Pinpoint the cell where the given text exists, returning its (X, Y) midpoint coordinate. 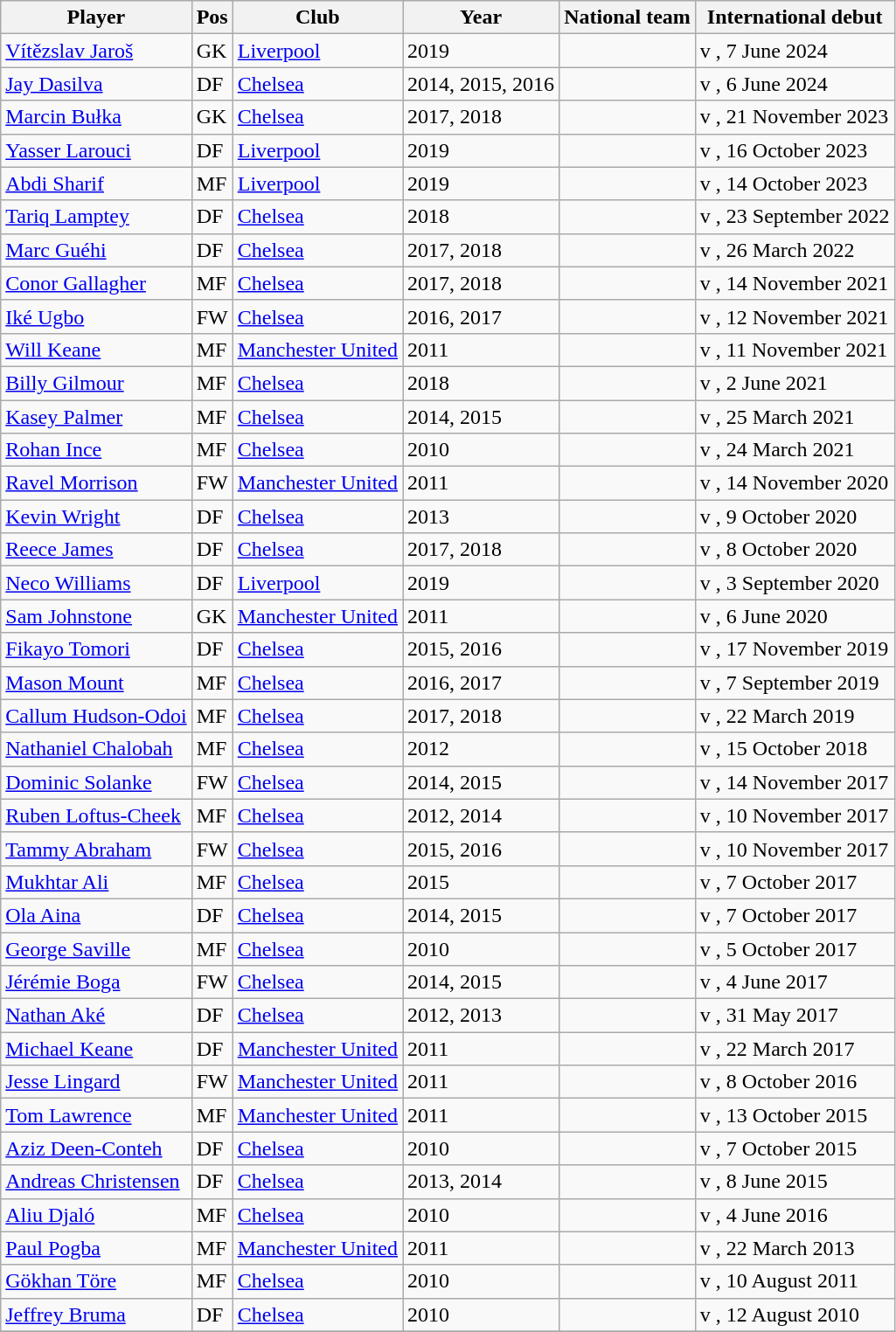
Jérémie Boga (96, 982)
Reece James (96, 550)
International debut (795, 17)
2012, 2014 (481, 815)
Will Keane (96, 350)
v , 22 March 2019 (795, 716)
v , 8 October 2016 (795, 1082)
Jesse Lingard (96, 1082)
Abdi Sharif (96, 184)
Tom Lawrence (96, 1115)
Andreas Christensen (96, 1182)
Marcin Bułka (96, 117)
2013 (481, 517)
v , 22 March 2013 (795, 1248)
v , 21 November 2023 (795, 117)
v , 25 March 2021 (795, 417)
Kasey Palmer (96, 417)
v , 14 November 2017 (795, 782)
v , 9 October 2020 (795, 517)
v , 24 March 2021 (795, 450)
Pos (212, 17)
Ola Aina (96, 915)
Jeffrey Bruma (96, 1315)
v , 4 June 2016 (795, 1215)
v , 31 May 2017 (795, 1016)
Iké Ugbo (96, 316)
v , 23 September 2022 (795, 217)
Sam Johnstone (96, 616)
National team (628, 17)
v , 3 September 2020 (795, 583)
Dominic Solanke (96, 782)
2014, 2015, 2016 (481, 84)
v , 7 June 2024 (795, 51)
Marc Guéhi (96, 250)
v , 6 June 2024 (795, 84)
v , 26 March 2022 (795, 250)
v , 11 November 2021 (795, 350)
Aziz Deen-Conteh (96, 1148)
Tammy Abraham (96, 849)
v , 14 November 2020 (795, 483)
Mukhtar Ali (96, 882)
Paul Pogba (96, 1248)
Yasser Larouci (96, 150)
v , 14 November 2021 (795, 283)
v , 6 June 2020 (795, 616)
Club (317, 17)
Ravel Morrison (96, 483)
Callum Hudson-Odoi (96, 716)
George Saville (96, 948)
Nathaniel Chalobah (96, 749)
2012, 2013 (481, 1016)
v , 12 November 2021 (795, 316)
v , 5 October 2017 (795, 948)
v , 7 September 2019 (795, 683)
v , 14 October 2023 (795, 184)
v , 2 June 2021 (795, 383)
v , 12 August 2010 (795, 1315)
v , 22 March 2017 (795, 1049)
v , 10 August 2011 (795, 1281)
Neco Williams (96, 583)
Nathan Aké (96, 1016)
v , 8 June 2015 (795, 1182)
Year (481, 17)
Rohan Ince (96, 450)
2012 (481, 749)
2015 (481, 882)
Vítězslav Jaroš (96, 51)
Ruben Loftus-Cheek (96, 815)
Tariq Lamptey (96, 217)
2013, 2014 (481, 1182)
Billy Gilmour (96, 383)
Michael Keane (96, 1049)
Jay Dasilva (96, 84)
v , 7 October 2015 (795, 1148)
v , 15 October 2018 (795, 749)
Player (96, 17)
Conor Gallagher (96, 283)
Kevin Wright (96, 517)
v , 17 November 2019 (795, 649)
v , 4 June 2017 (795, 982)
Gökhan Töre (96, 1281)
Aliu Djaló (96, 1215)
v , 8 October 2020 (795, 550)
Fikayo Tomori (96, 649)
v , 16 October 2023 (795, 150)
Mason Mount (96, 683)
v , 13 October 2015 (795, 1115)
